Find where the given text appears and provide that cell's center as (x, y) coordinate. 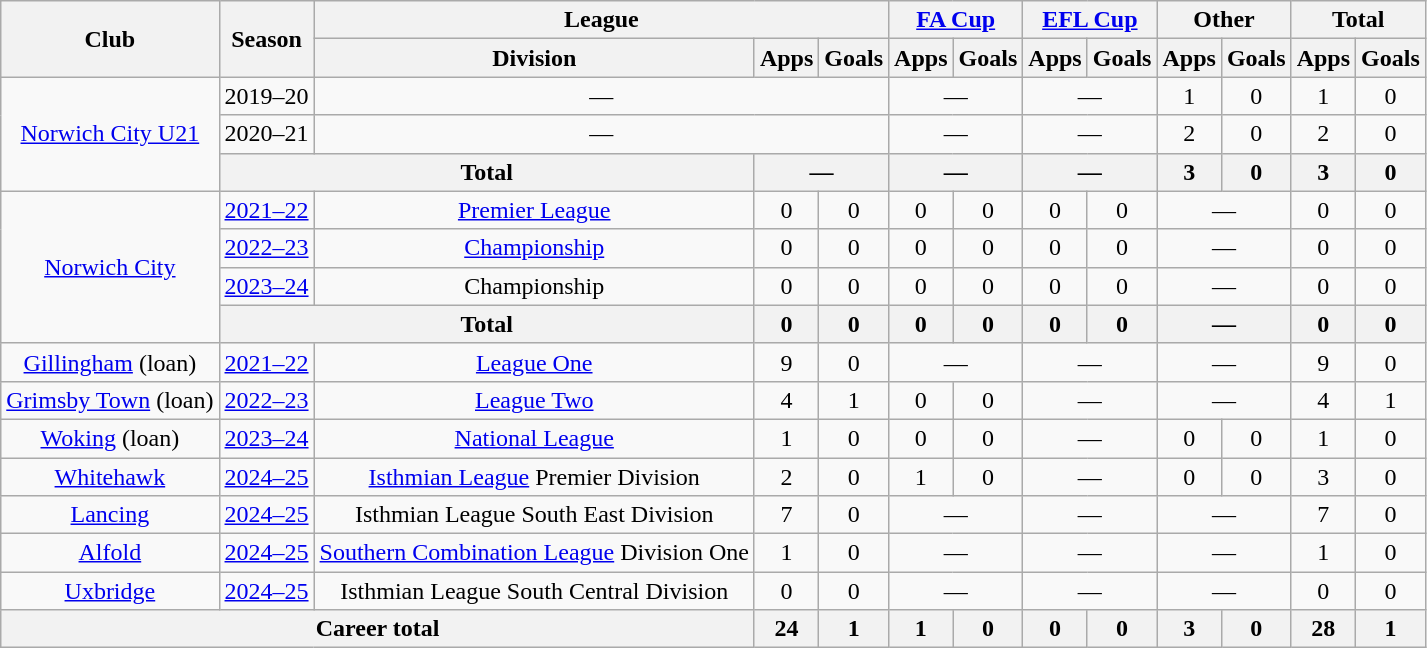
Other (1224, 20)
Grimsby Town (loan) (110, 400)
Gillingham (loan) (110, 362)
Isthmian League South Central Division (534, 591)
28 (1323, 629)
EFL Cup (1090, 20)
League One (534, 362)
Isthmian League Premier Division (534, 477)
Premier League (534, 210)
Whitehawk (110, 477)
Club (110, 39)
League Two (534, 400)
Norwich City (110, 267)
24 (786, 629)
Alfold (110, 553)
Uxbridge (110, 591)
National League (534, 438)
2019–20 (266, 96)
Season (266, 39)
League (602, 20)
FA Cup (956, 20)
Southern Combination League Division One (534, 553)
Norwich City U21 (110, 134)
Career total (378, 629)
Woking (loan) (110, 438)
Division (534, 58)
Isthmian League South East Division (534, 515)
Lancing (110, 515)
2020–21 (266, 134)
